Output the [X, Y] coordinate of the center of the cell containing the given text.  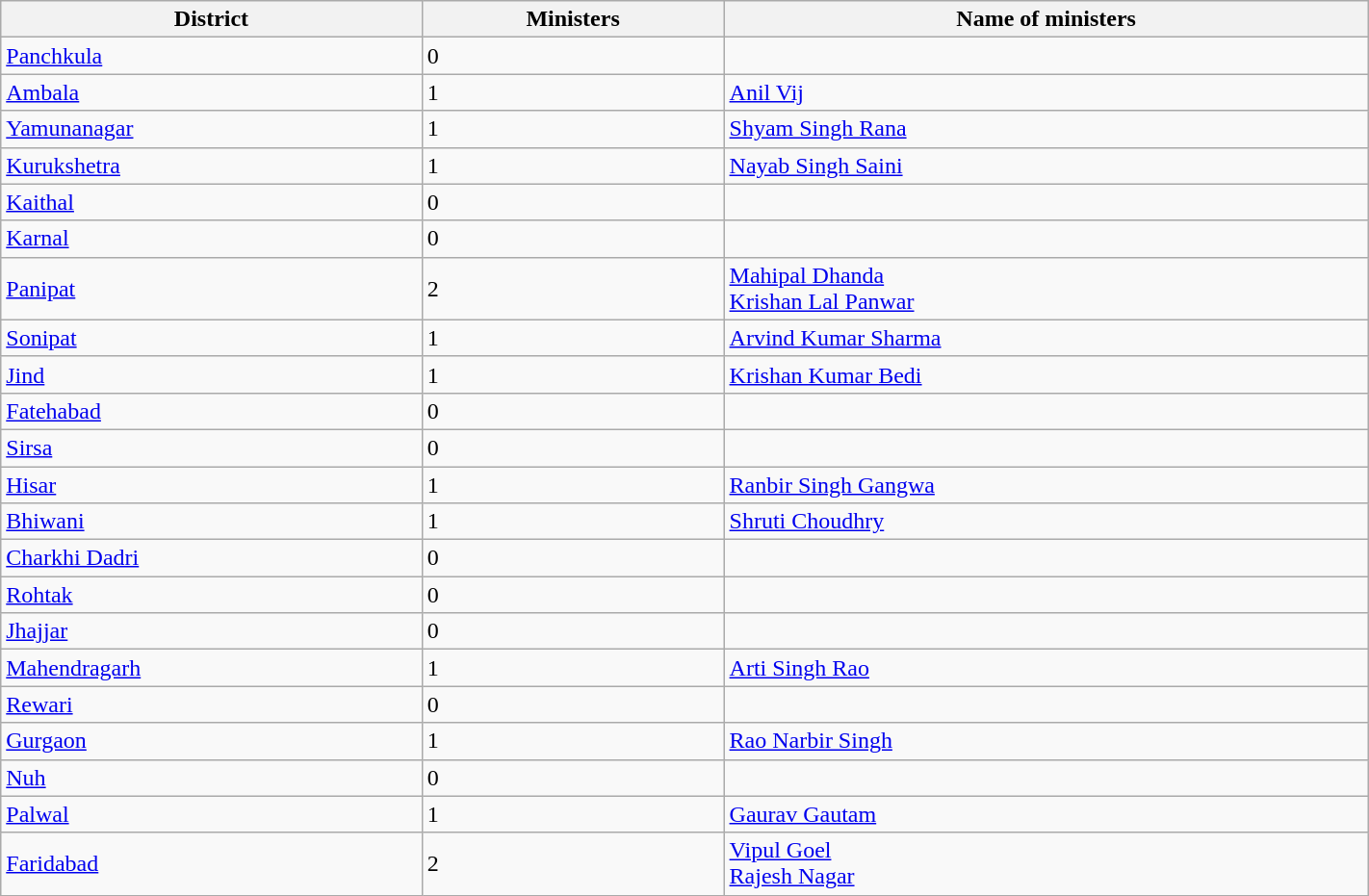
Jhajjar [212, 631]
Fatehabad [212, 411]
Panchkula [212, 56]
Vipul GoelRajesh Nagar [1046, 864]
Shyam Singh Rana [1046, 129]
Yamunanagar [212, 129]
Ranbir Singh Gangwa [1046, 484]
Nuh [212, 778]
Shruti Choudhry [1046, 522]
Ambala [212, 92]
Nayab Singh Saini [1046, 166]
Anil Vij [1046, 92]
Sirsa [212, 448]
Arti Singh Rao [1046, 668]
Mahendragarh [212, 668]
Arvind Kumar Sharma [1046, 338]
Rohtak [212, 595]
Panipat [212, 289]
Krishan Kumar Bedi [1046, 374]
Gurgaon [212, 741]
Charkhi Dadri [212, 558]
Kurukshetra [212, 166]
District [212, 19]
Hisar [212, 484]
Faridabad [212, 864]
Karnal [212, 239]
Rao Narbir Singh [1046, 741]
Mahipal DhandaKrishan Lal Panwar [1046, 289]
Sonipat [212, 338]
Ministers [573, 19]
Kaithal [212, 202]
Palwal [212, 814]
Gaurav Gautam [1046, 814]
Name of ministers [1046, 19]
Jind [212, 374]
Rewari [212, 704]
Bhiwani [212, 522]
